Detect which cell encompasses the target text, then output its [X, Y] center coordinate. 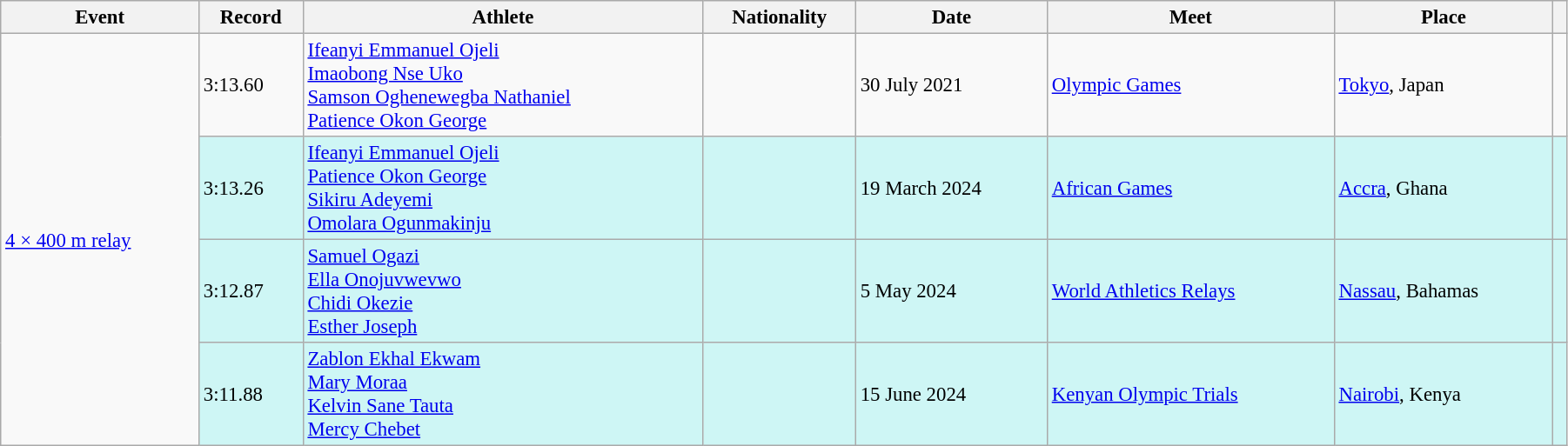
Ifeanyi Emmanuel OjeliImaobong Nse UkoSamson Oghenewegba NathanielPatience Okon George [503, 85]
World Athletics Relays [1190, 292]
Nassau, Bahamas [1444, 292]
15 June 2024 [951, 395]
Accra, Ghana [1444, 188]
Olympic Games [1190, 85]
Record [251, 17]
19 March 2024 [951, 188]
3:13.26 [251, 188]
Tokyo, Japan [1444, 85]
3:11.88 [251, 395]
African Games [1190, 188]
Nationality [780, 17]
3:13.60 [251, 85]
Zablon Ekhal EkwamMary MoraaKelvin Sane TautaMercy Chebet [503, 395]
Date [951, 17]
3:12.87 [251, 292]
Event [100, 17]
Meet [1190, 17]
Ifeanyi Emmanuel OjeliPatience Okon GeorgeSikiru AdeyemiOmolara Ogunmakinju [503, 188]
Place [1444, 17]
Athlete [503, 17]
5 May 2024 [951, 292]
Kenyan Olympic Trials [1190, 395]
Samuel OgaziElla OnojuvwevwoChidi OkezieEsther Joseph [503, 292]
30 July 2021 [951, 85]
Nairobi, Kenya [1444, 395]
4 × 400 m relay [100, 240]
